Determine the (x, y) coordinate at the center of the cell enclosing the given text.  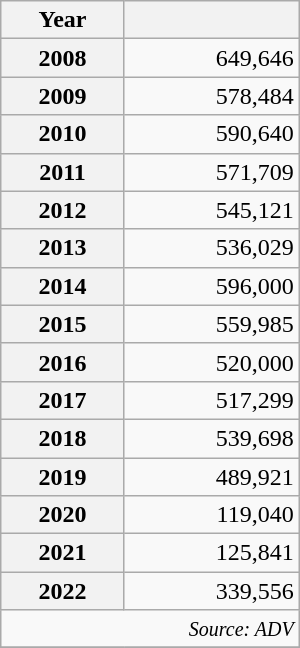
2015 (63, 324)
649,646 (212, 58)
536,029 (212, 248)
2017 (63, 400)
2022 (63, 591)
125,841 (212, 553)
2009 (63, 96)
2008 (63, 58)
Year (63, 20)
539,698 (212, 438)
2016 (63, 362)
590,640 (212, 134)
2018 (63, 438)
2011 (63, 172)
2012 (63, 210)
339,556 (212, 591)
119,040 (212, 515)
2020 (63, 515)
2014 (63, 286)
Source: ADV (150, 629)
571,709 (212, 172)
596,000 (212, 286)
2019 (63, 477)
559,985 (212, 324)
578,484 (212, 96)
545,121 (212, 210)
520,000 (212, 362)
2021 (63, 553)
489,921 (212, 477)
517,299 (212, 400)
2013 (63, 248)
2010 (63, 134)
